Identify which cell holds the provided text, then report its (x, y) central coordinate. 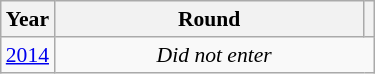
Year (28, 19)
Did not enter (214, 55)
2014 (28, 55)
Round (209, 19)
